For the text-containing cell, return its midpoint in (x, y) coordinate format. 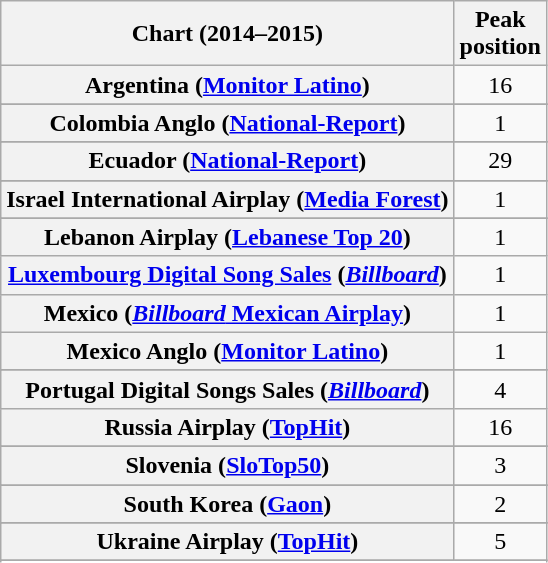
Israel International Airplay (Media Forest) (228, 199)
Slovenia (SloTop50) (228, 465)
Ukraine Airplay (TopHit) (228, 542)
Portugal Digital Songs Sales (Billboard) (228, 389)
Ecuador (National-Report) (228, 161)
Argentina (Monitor Latino) (228, 85)
Colombia Anglo (National-Report) (228, 123)
4 (500, 389)
Mexico (Billboard Mexican Airplay) (228, 313)
Chart (2014–2015) (228, 34)
Luxembourg Digital Song Sales (Billboard) (228, 275)
Russia Airplay (TopHit) (228, 427)
South Korea (Gaon) (228, 503)
2 (500, 503)
3 (500, 465)
Lebanon Airplay (Lebanese Top 20) (228, 237)
Peakposition (500, 34)
Mexico Anglo (Monitor Latino) (228, 351)
5 (500, 542)
29 (500, 161)
